Find where the given text appears and provide that cell's center as (x, y) coordinate. 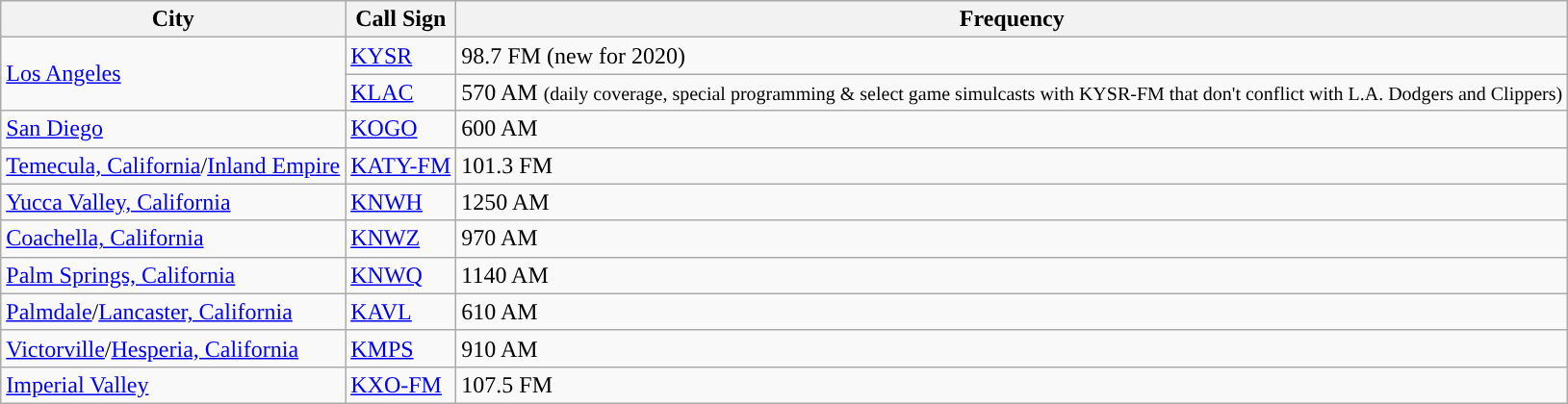
1140 AM (1013, 275)
KMPS (400, 348)
KXO-FM (400, 385)
107.5 FM (1013, 385)
Los Angeles (173, 74)
KYSR (400, 56)
Palmdale/Lancaster, California (173, 312)
KATY-FM (400, 165)
570 AM (daily coverage, special programming & select game simulcasts with KYSR-FM that don't conflict with L.A. Dodgers and Clippers) (1013, 92)
910 AM (1013, 348)
KNWQ (400, 275)
Frequency (1013, 19)
Call Sign (400, 19)
KOGO (400, 129)
San Diego (173, 129)
101.3 FM (1013, 165)
City (173, 19)
Temecula, California/Inland Empire (173, 165)
600 AM (1013, 129)
Coachella, California (173, 239)
98.7 FM (new for 2020) (1013, 56)
KNWZ (400, 239)
Victorville/Hesperia, California (173, 348)
Imperial Valley (173, 385)
KLAC (400, 92)
KNWH (400, 202)
Palm Springs, California (173, 275)
KAVL (400, 312)
970 AM (1013, 239)
610 AM (1013, 312)
1250 AM (1013, 202)
Yucca Valley, California (173, 202)
